Return [x, y] of the center of cell containing provided text 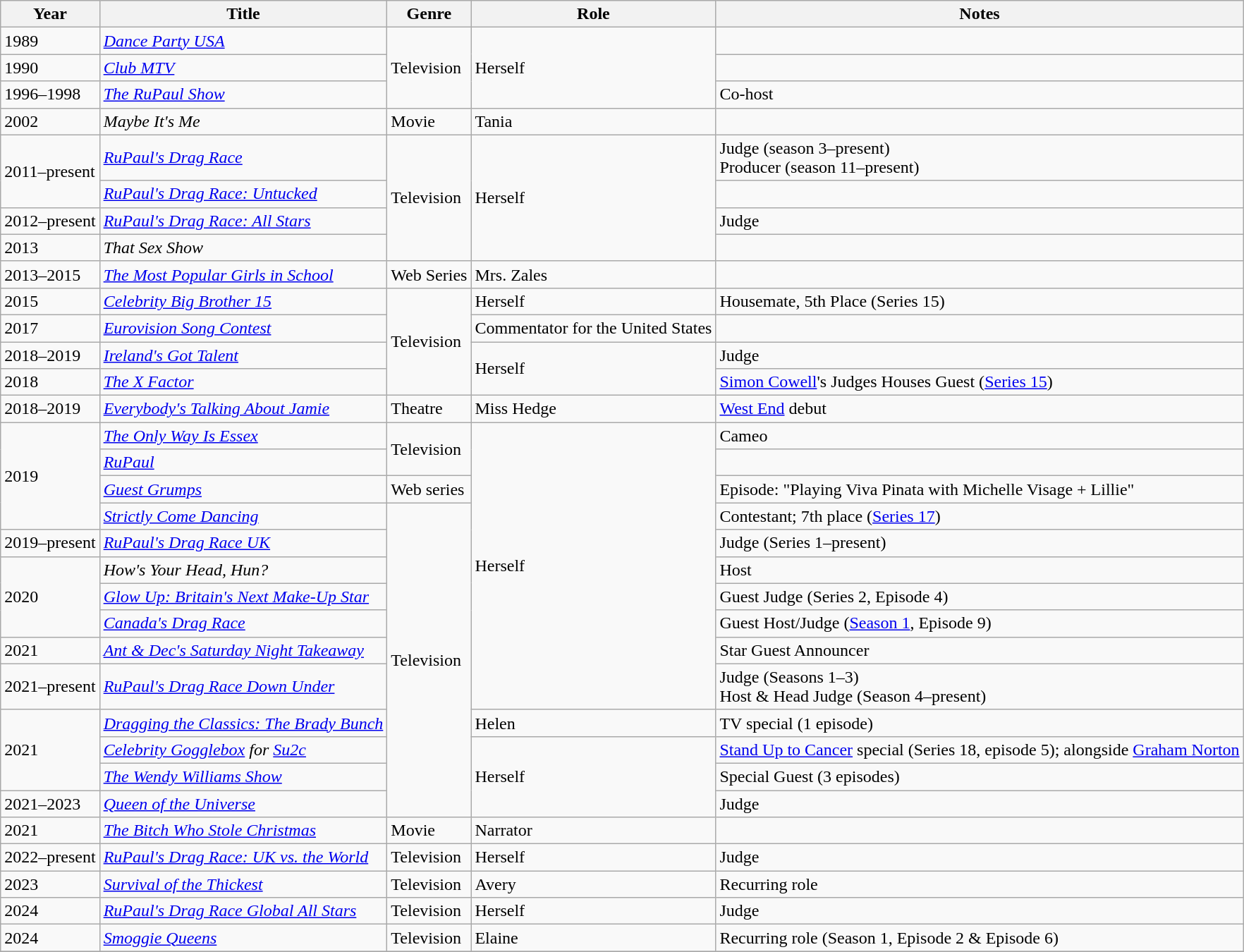
RuPaul's Drag Race Global All Stars [243, 911]
Queen of the Universe [243, 803]
2002 [50, 121]
1990 [50, 68]
RuPaul's Drag Race: Untucked [243, 194]
Ant & Dec's Saturday Night Takeaway [243, 650]
Theatre [429, 409]
The RuPaul Show [243, 94]
Celebrity Gogglebox for Su2c [243, 750]
Cameo [980, 436]
2019–present [50, 543]
2019 [50, 476]
1989 [50, 41]
2015 [50, 301]
2012–present [50, 221]
Strictly Come Dancing [243, 516]
That Sex Show [243, 248]
Genre [429, 14]
Contestant; 7th place (Series 17) [980, 516]
RuPaul's Drag Race [243, 158]
Guest Host/Judge (Season 1, Episode 9) [980, 623]
Judge (Series 1–present) [980, 543]
TV special (1 episode) [980, 723]
Housemate, 5th Place (Series 15) [980, 301]
Smoggie Queens [243, 938]
Judge (Seasons 1–3)Host & Head Judge (Season 4–present) [980, 687]
Host [980, 570]
RuPaul's Drag Race Down Under [243, 687]
Stand Up to Cancer special (Series 18, episode 5); alongside Graham Norton [980, 750]
Survival of the Thickest [243, 884]
Commentator for the United States [594, 328]
Role [594, 14]
Year [50, 14]
Maybe It's Me [243, 121]
RuPaul's Drag Race: UK vs. the World [243, 858]
2011–present [50, 171]
Tania [594, 121]
The Most Popular Girls in School [243, 274]
The Only Way Is Essex [243, 436]
RuPaul's Drag Race: All Stars [243, 221]
2018 [50, 382]
RuPaul's Drag Race UK [243, 543]
1996–1998 [50, 94]
Elaine [594, 938]
Co-host [980, 94]
The Wendy Williams Show [243, 776]
Dance Party USA [243, 41]
2017 [50, 328]
The Bitch Who Stole Christmas [243, 831]
2020 [50, 597]
Simon Cowell's Judges Houses Guest (Series 15) [980, 382]
2022–present [50, 858]
The X Factor [243, 382]
Ireland's Got Talent [243, 355]
2021–present [50, 687]
2013 [50, 248]
Recurring role [980, 884]
2023 [50, 884]
How's Your Head, Hun? [243, 570]
Notes [980, 14]
2013–2015 [50, 274]
Mrs. Zales [594, 274]
Guest Grumps [243, 489]
Special Guest (3 episodes) [980, 776]
Eurovision Song Contest [243, 328]
Guest Judge (Series 2, Episode 4) [980, 597]
Recurring role (Season 1, Episode 2 & Episode 6) [980, 938]
Club MTV [243, 68]
RuPaul [243, 463]
2021–2023 [50, 803]
Celebrity Big Brother 15 [243, 301]
Everybody's Talking About Jamie [243, 409]
Star Guest Announcer [980, 650]
Narrator [594, 831]
Web Series [429, 274]
Avery [594, 884]
Title [243, 14]
Judge (season 3–present) Producer (season 11–present) [980, 158]
Dragging the Classics: The Brady Bunch [243, 723]
Glow Up: Britain's Next Make-Up Star [243, 597]
Helen [594, 723]
Episode: "Playing Viva Pinata with Michelle Visage + Lillie" [980, 489]
Canada's Drag Race [243, 623]
Web series [429, 489]
West End debut [980, 409]
Miss Hedge [594, 409]
